Scan for the cell matching the given text and deliver its [x, y] coordinate at center. 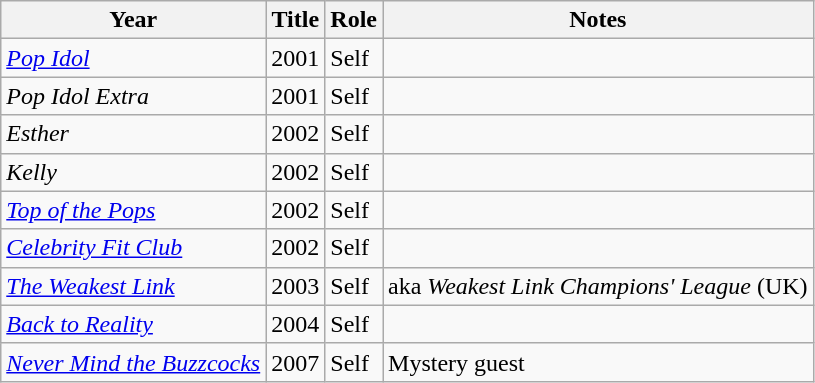
Kelly [134, 172]
2007 [296, 362]
Role [354, 20]
Back to Reality [134, 324]
Year [134, 20]
The Weakest Link [134, 286]
Pop Idol Extra [134, 96]
Esther [134, 134]
Celebrity Fit Club [134, 248]
Pop Idol [134, 58]
aka Weakest Link Champions' League (UK) [598, 286]
Never Mind the Buzzcocks [134, 362]
Title [296, 20]
Top of the Pops [134, 210]
Notes [598, 20]
2004 [296, 324]
Mystery guest [598, 362]
2003 [296, 286]
